Return the [x, y] coordinate for the center point of the cell that contains the specified text.  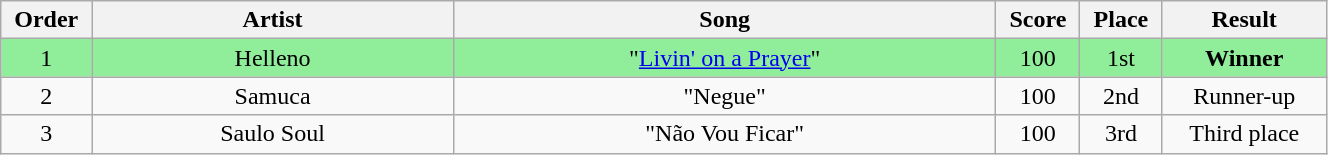
Result [1244, 20]
"Livin' on a Prayer" [724, 58]
Helleno [273, 58]
3rd [1121, 134]
2nd [1121, 96]
Third place [1244, 134]
Saulo Soul [273, 134]
Place [1121, 20]
Order [46, 20]
Score [1038, 20]
Winner [1244, 58]
2 [46, 96]
1st [1121, 58]
Song [724, 20]
"Não Vou Ficar" [724, 134]
1 [46, 58]
Artist [273, 20]
Samuca [273, 96]
3 [46, 134]
Runner-up [1244, 96]
"Negue" [724, 96]
